Provide the [X, Y] coordinate of the cell's center where the given text is located.  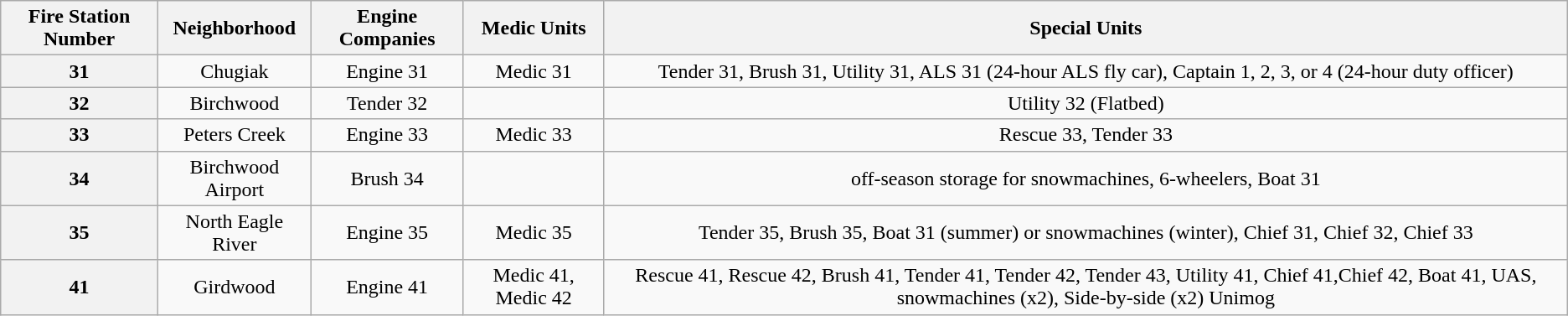
34 [80, 178]
33 [80, 135]
Neighborhood [235, 28]
off-season storage for snowmachines, 6-wheelers, Boat 31 [1086, 178]
Rescue 33, Tender 33 [1086, 135]
Tender 35, Brush 35, Boat 31 (summer) or snowmachines (winter), Chief 31, Chief 32, Chief 33 [1086, 233]
Medic 31 [534, 71]
Fire Station Number [80, 28]
31 [80, 71]
Engine 41 [387, 287]
North Eagle River [235, 233]
Medic Units [534, 28]
Chugiak [235, 71]
Medic 35 [534, 233]
Tender 32 [387, 103]
Utility 32 (Flatbed) [1086, 103]
Engine 33 [387, 135]
Engine 31 [387, 71]
Girdwood [235, 287]
Medic 33 [534, 135]
Medic 41, Medic 42 [534, 287]
Brush 34 [387, 178]
Peters Creek [235, 135]
35 [80, 233]
Tender 31, Brush 31, Utility 31, ALS 31 (24-hour ALS fly car), Captain 1, 2, 3, or 4 (24-hour duty officer) [1086, 71]
Birchwood [235, 103]
Special Units [1086, 28]
Birchwood Airport [235, 178]
32 [80, 103]
Engine 35 [387, 233]
Engine Companies [387, 28]
41 [80, 287]
